Return [X, Y] of the center of cell containing provided text 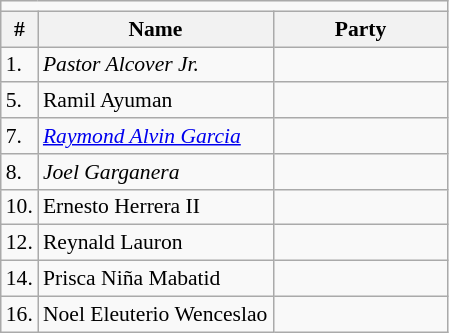
Raymond Alvin Garcia [156, 136]
Ernesto Herrera II [156, 207]
7. [20, 136]
Noel Eleuterio Wenceslao [156, 314]
1. [20, 65]
Joel Garganera [156, 172]
8. [20, 172]
12. [20, 243]
# [20, 29]
Ramil Ayuman [156, 101]
16. [20, 314]
10. [20, 207]
Name [156, 29]
Reynald Lauron [156, 243]
Prisca Niña Mabatid [156, 279]
Pastor Alcover Jr. [156, 65]
14. [20, 279]
Party [360, 29]
5. [20, 101]
